For the text-containing cell, return its midpoint in [x, y] coordinate format. 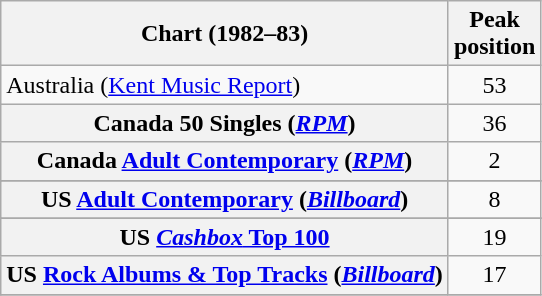
US Adult Contemporary (Billboard) [225, 199]
US Rock Albums & Top Tracks (Billboard) [225, 275]
Canada 50 Singles (RPM) [225, 123]
Chart (1982–83) [225, 34]
19 [494, 237]
17 [494, 275]
2 [494, 161]
Peakposition [494, 34]
Canada Adult Contemporary (RPM) [225, 161]
US Cashbox Top 100 [225, 237]
8 [494, 199]
53 [494, 85]
Australia (Kent Music Report) [225, 85]
36 [494, 123]
